Provide the [X, Y] coordinate of the cell's center where the given text is located.  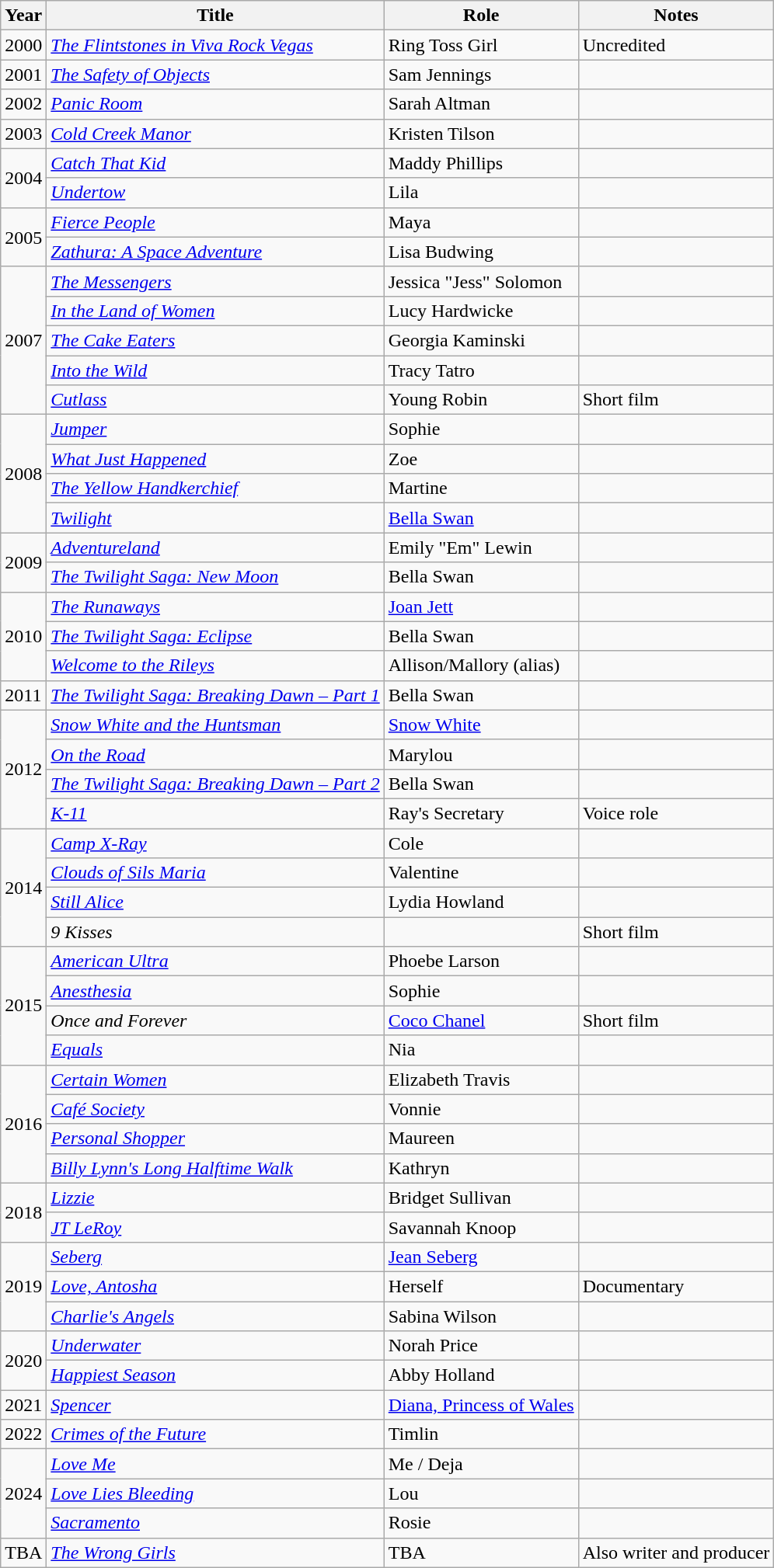
Notes [676, 16]
Savannah Knoop [481, 1227]
Joan Jett [481, 607]
Certain Women [215, 1080]
Charlie's Angels [215, 1316]
Also writer and producer [676, 1552]
Voice role [676, 813]
The Yellow Handkerchief [215, 488]
Snow White and the Huntsman [215, 725]
Love, Antosha [215, 1286]
Twilight [215, 518]
What Just Happened [215, 459]
Seberg [215, 1257]
Sarah Altman [481, 104]
The Wrong Girls [215, 1552]
Undertow [215, 193]
Personal Shopper [215, 1139]
Anesthesia [215, 991]
Equals [215, 1050]
Café Society [215, 1109]
The Twilight Saga: Eclipse [215, 636]
Sabina Wilson [481, 1316]
Abby Holland [481, 1375]
Me / Deja [481, 1464]
Young Robin [481, 400]
2014 [23, 887]
2001 [23, 75]
The Twilight Saga: Breaking Dawn – Part 2 [215, 784]
Zoe [481, 459]
Love Lies Bleeding [215, 1493]
Georgia Kaminski [481, 340]
Role [481, 16]
Marylou [481, 754]
Camp X-Ray [215, 843]
Spencer [215, 1405]
Documentary [676, 1286]
2003 [23, 134]
On the Road [215, 754]
Lucy Hardwicke [481, 311]
9 Kisses [215, 932]
2000 [23, 45]
Still Alice [215, 902]
2019 [23, 1286]
American Ultra [215, 961]
2008 [23, 474]
In the Land of Women [215, 311]
2012 [23, 769]
Tracy Tatro [481, 370]
Clouds of Sils Maria [215, 873]
Year [23, 16]
Herself [481, 1286]
The Flintstones in Viva Rock Vegas [215, 45]
Maddy Phillips [481, 163]
Norah Price [481, 1346]
Snow White [481, 725]
2022 [23, 1434]
2016 [23, 1124]
JT LeRoy [215, 1227]
Once and Forever [215, 1020]
Adventureland [215, 548]
2011 [23, 695]
2007 [23, 340]
Nia [481, 1050]
Panic Room [215, 104]
2020 [23, 1361]
Sacramento [215, 1523]
2015 [23, 1006]
Jumper [215, 429]
Cold Creek Manor [215, 134]
2004 [23, 178]
Into the Wild [215, 370]
Lou [481, 1493]
Love Me [215, 1464]
Diana, Princess of Wales [481, 1405]
The Messengers [215, 281]
Allison/Mallory (alias) [481, 666]
Title [215, 16]
Rosie [481, 1523]
Timlin [481, 1434]
The Twilight Saga: New Moon [215, 577]
Underwater [215, 1346]
The Runaways [215, 607]
Jessica "Jess" Solomon [481, 281]
Lizzie [215, 1198]
2009 [23, 562]
Coco Chanel [481, 1020]
Fierce People [215, 222]
Maya [481, 222]
Ring Toss Girl [481, 45]
Happiest Season [215, 1375]
Valentine [481, 873]
The Safety of Objects [215, 75]
Kristen Tilson [481, 134]
2005 [23, 237]
Uncredited [676, 45]
2010 [23, 636]
Emily "Em" Lewin [481, 548]
The Cake Eaters [215, 340]
2002 [23, 104]
Martine [481, 488]
Catch That Kid [215, 163]
Phoebe Larson [481, 961]
Ray's Secretary [481, 813]
Sam Jennings [481, 75]
Cole [481, 843]
The Twilight Saga: Breaking Dawn – Part 1 [215, 695]
K-11 [215, 813]
Elizabeth Travis [481, 1080]
Billy Lynn's Long Halftime Walk [215, 1168]
Lydia Howland [481, 902]
Kathryn [481, 1168]
Lisa Budwing [481, 252]
Lila [481, 193]
Jean Seberg [481, 1257]
Maureen [481, 1139]
2024 [23, 1493]
2021 [23, 1405]
Cutlass [215, 400]
Crimes of the Future [215, 1434]
Welcome to the Rileys [215, 666]
Bridget Sullivan [481, 1198]
Vonnie [481, 1109]
2018 [23, 1212]
Zathura: A Space Adventure [215, 252]
